Return (X, Y) of the center of cell containing provided text 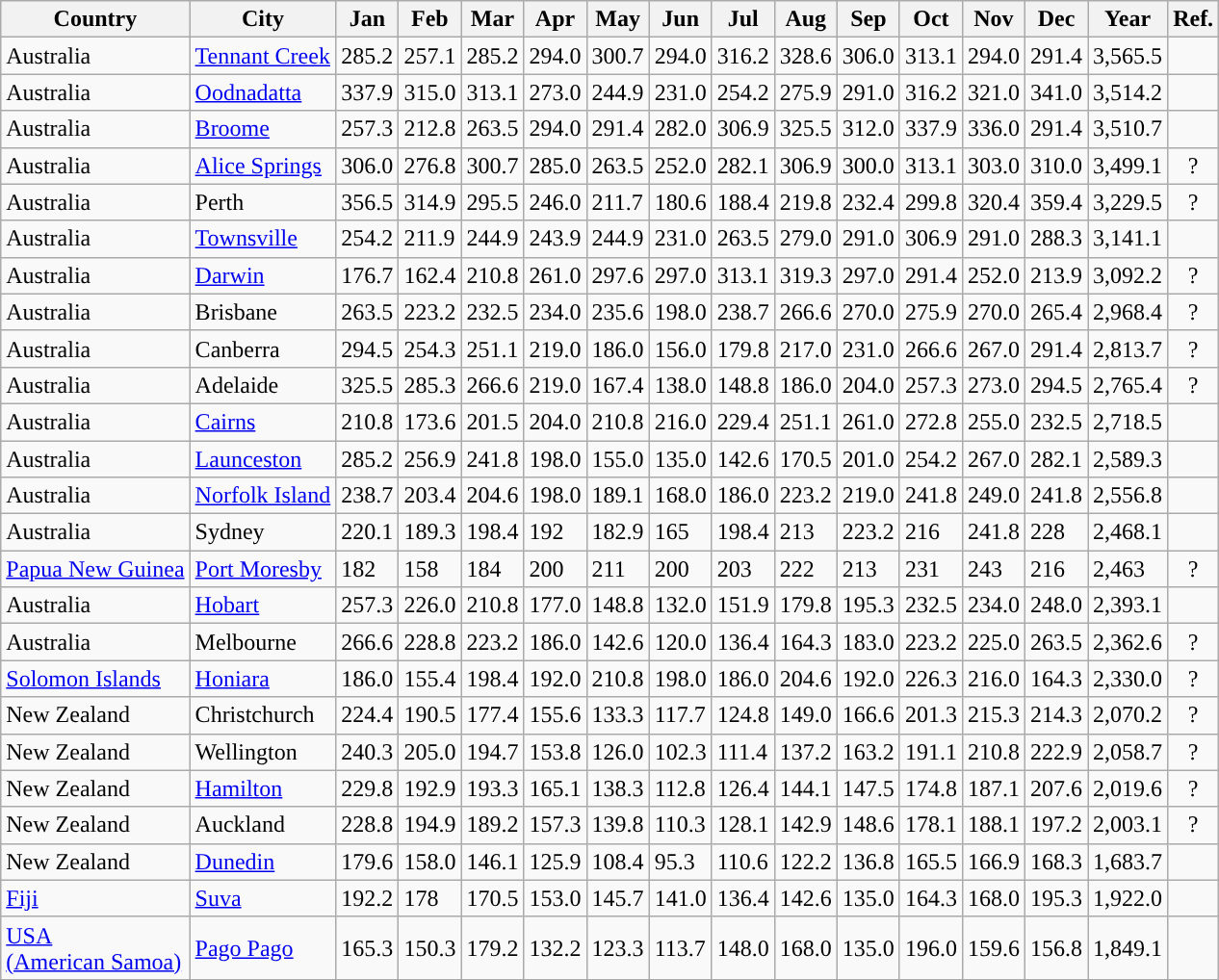
2,393.1 (1128, 606)
228 (1055, 532)
Pago Pago (263, 947)
187.1 (994, 788)
222 (805, 569)
2,330.0 (1128, 679)
341.0 (1055, 92)
113.7 (680, 947)
183.0 (869, 642)
2,362.6 (1128, 642)
174.8 (930, 788)
178 (429, 898)
138.0 (680, 385)
213.9 (1055, 275)
124.8 (743, 715)
288.3 (1055, 239)
254.3 (429, 348)
229.8 (368, 788)
Solomon Islands (95, 679)
Sydney (263, 532)
Dunedin (263, 862)
196.0 (930, 947)
Alice Springs (263, 166)
246.0 (555, 202)
Jun (680, 19)
Jan (368, 19)
256.9 (429, 459)
279.0 (805, 239)
Broome (263, 129)
110.6 (743, 862)
166.6 (869, 715)
191.1 (930, 752)
Apr (555, 19)
295.5 (493, 202)
126.0 (618, 752)
159.6 (994, 947)
Darwin (263, 275)
320.4 (994, 202)
Aug (805, 19)
USA(American Samoa) (95, 947)
328.6 (805, 56)
110.3 (680, 825)
Honiara (263, 679)
112.8 (680, 788)
249.0 (994, 496)
Auckland (263, 825)
Adelaide (263, 385)
156.0 (680, 348)
Suva (263, 898)
189.2 (493, 825)
215.3 (994, 715)
207.6 (1055, 788)
257.1 (429, 56)
165.5 (930, 862)
359.4 (1055, 202)
272.8 (930, 422)
Papua New Guinea (95, 569)
197.2 (1055, 825)
248.0 (1055, 606)
133.3 (618, 715)
189.3 (429, 532)
219.8 (805, 202)
City (263, 19)
136.8 (869, 862)
3,141.1 (1128, 239)
190.5 (429, 715)
2,070.2 (1128, 715)
297.6 (618, 275)
Sep (869, 19)
177.0 (555, 606)
2,968.4 (1128, 312)
165.3 (368, 947)
157.3 (555, 825)
Canberra (263, 348)
Ref. (1194, 19)
120.0 (680, 642)
2,813.7 (1128, 348)
211 (618, 569)
193.3 (493, 788)
1,849.1 (1128, 947)
Wellington (263, 752)
117.7 (680, 715)
165 (680, 532)
Mar (493, 19)
243.9 (555, 239)
155.6 (555, 715)
May (618, 19)
212.8 (429, 129)
Jul (743, 19)
122.2 (805, 862)
165.1 (555, 788)
Hamilton (263, 788)
2,058.7 (1128, 752)
125.9 (555, 862)
285.3 (429, 385)
312.0 (869, 129)
179.6 (368, 862)
225.0 (994, 642)
167.4 (618, 385)
2,718.5 (1128, 422)
188.1 (994, 825)
Dec (1055, 19)
2,463 (1128, 569)
188.4 (743, 202)
276.8 (429, 166)
155.0 (618, 459)
182.9 (618, 532)
153.8 (555, 752)
123.3 (618, 947)
3,092.2 (1128, 275)
282.0 (680, 129)
163.2 (869, 752)
336.0 (994, 129)
162.4 (429, 275)
182 (368, 569)
285.0 (555, 166)
1,683.7 (1128, 862)
220.1 (368, 532)
158.0 (429, 862)
201.3 (930, 715)
158 (429, 569)
151.9 (743, 606)
Perth (263, 202)
192 (555, 532)
217.0 (805, 348)
214.3 (1055, 715)
138.3 (618, 788)
Nov (994, 19)
2,019.6 (1128, 788)
211.7 (618, 202)
144.1 (805, 788)
177.4 (493, 715)
Launceston (263, 459)
3,514.2 (1128, 92)
150.3 (429, 947)
2,765.4 (1128, 385)
Norfolk Island (263, 496)
Brisbane (263, 312)
Port Moresby (263, 569)
102.3 (680, 752)
95.3 (680, 862)
146.1 (493, 862)
231 (930, 569)
243 (994, 569)
142.9 (805, 825)
194.7 (493, 752)
179.2 (493, 947)
194.9 (429, 825)
224.4 (368, 715)
356.5 (368, 202)
310.0 (1055, 166)
149.0 (805, 715)
Tennant Creek (263, 56)
265.4 (1055, 312)
314.9 (429, 202)
2,003.1 (1128, 825)
166.9 (994, 862)
132.0 (680, 606)
235.6 (618, 312)
189.1 (618, 496)
232.4 (869, 202)
168.3 (1055, 862)
303.0 (994, 166)
147.5 (869, 788)
145.7 (618, 898)
173.6 (429, 422)
299.8 (930, 202)
Fiji (95, 898)
2,468.1 (1128, 532)
Cairns (263, 422)
Christchurch (263, 715)
Oct (930, 19)
108.4 (618, 862)
222.9 (1055, 752)
203 (743, 569)
300.0 (869, 166)
203.4 (429, 496)
201.5 (493, 422)
3,229.5 (1128, 202)
Townsville (263, 239)
315.0 (429, 92)
128.1 (743, 825)
184 (493, 569)
111.4 (743, 752)
2,589.3 (1128, 459)
226.3 (930, 679)
321.0 (994, 92)
178.1 (930, 825)
205.0 (429, 752)
211.9 (429, 239)
148.0 (743, 947)
139.8 (618, 825)
176.7 (368, 275)
156.8 (1055, 947)
1,922.0 (1128, 898)
Melbourne (263, 642)
192.2 (368, 898)
201.0 (869, 459)
Country (95, 19)
Feb (429, 19)
148.6 (869, 825)
3,510.7 (1128, 129)
155.4 (429, 679)
126.4 (743, 788)
319.3 (805, 275)
255.0 (994, 422)
132.2 (555, 947)
240.3 (368, 752)
226.0 (429, 606)
Oodnadatta (263, 92)
2,556.8 (1128, 496)
153.0 (555, 898)
180.6 (680, 202)
Year (1128, 19)
229.4 (743, 422)
3,565.5 (1128, 56)
137.2 (805, 752)
192.9 (429, 788)
3,499.1 (1128, 166)
Hobart (263, 606)
141.0 (680, 898)
